Determine the [X, Y] coordinate at the center of the cell enclosing the given text.  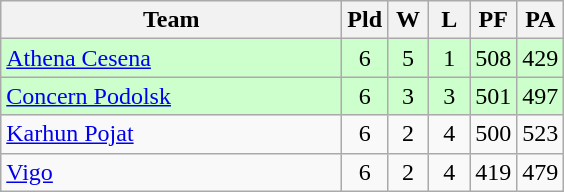
W [408, 20]
501 [494, 96]
Concern Podolsk [172, 96]
Pld [365, 20]
419 [494, 172]
429 [540, 58]
497 [540, 96]
L [450, 20]
479 [540, 172]
Vigo [172, 172]
Karhun Pojat [172, 134]
Athena Cesena [172, 58]
523 [540, 134]
PA [540, 20]
PF [494, 20]
500 [494, 134]
1 [450, 58]
5 [408, 58]
Team [172, 20]
508 [494, 58]
